Extract the [X, Y] coordinate from the center of the cell holding the provided text.  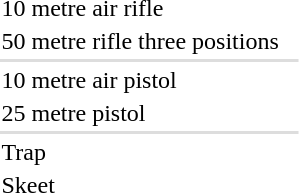
50 metre rifle three positions [140, 41]
Trap [140, 152]
25 metre pistol [140, 113]
10 metre air pistol [140, 80]
